Pinpoint the cell where the given text exists, returning its [x, y] midpoint coordinate. 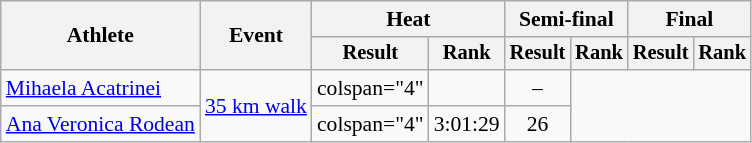
Final [690, 19]
Ana Veronica Rodean [100, 124]
Heat [408, 19]
– [538, 88]
3:01:29 [467, 124]
Event [256, 36]
Semi-final [566, 19]
35 km walk [256, 106]
26 [538, 124]
Mihaela Acatrinei [100, 88]
Athlete [100, 36]
